Identify which cell holds the provided text, then report its [x, y] central coordinate. 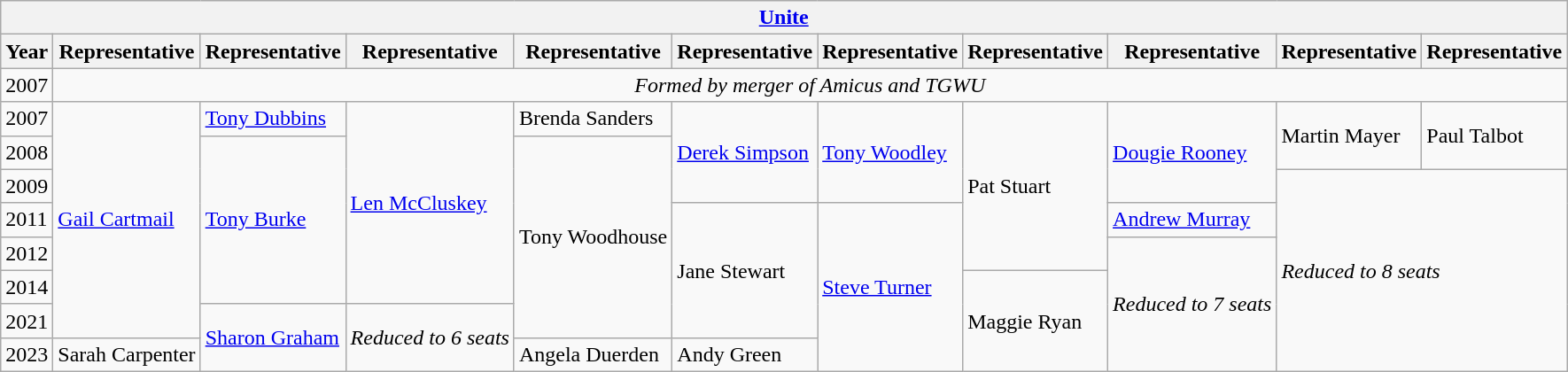
Paul Talbot [1494, 136]
2014 [27, 287]
2012 [27, 253]
Jane Stewart [745, 270]
Gail Cartmail [127, 220]
Tony Woodley [890, 152]
2021 [27, 321]
Tony Burke [273, 220]
Reduced to 8 seats [1422, 270]
Brenda Sanders [593, 119]
Angela Duerden [593, 354]
Andrew Murray [1192, 220]
2023 [27, 354]
2009 [27, 186]
Tony Dubbins [273, 119]
Dougie Rooney [1192, 152]
Maggie Ryan [1036, 321]
Formed by merger of Amicus and TGWU [810, 85]
Pat Stuart [1036, 186]
Derek Simpson [745, 152]
Sharon Graham [273, 337]
Martin Mayer [1349, 136]
Reduced to 6 seats [430, 337]
Sarah Carpenter [127, 354]
Tony Woodhouse [593, 236]
2008 [27, 152]
Year [27, 51]
Len McCluskey [430, 203]
Unite [784, 18]
2011 [27, 220]
Steve Turner [890, 287]
Reduced to 7 seats [1192, 304]
Andy Green [745, 354]
